Detect which cell encompasses the target text, then output its [x, y] center coordinate. 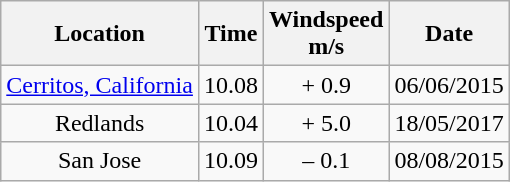
– 0.1 [326, 161]
+ 5.0 [326, 123]
10.04 [230, 123]
Windspeedm/s [326, 34]
Date [449, 34]
10.09 [230, 161]
08/08/2015 [449, 161]
18/05/2017 [449, 123]
10.08 [230, 85]
San Jose [100, 161]
Redlands [100, 123]
+ 0.9 [326, 85]
06/06/2015 [449, 85]
Location [100, 34]
Cerritos, California [100, 85]
Time [230, 34]
